Find where the given text appears and provide that cell's center as (X, Y) coordinate. 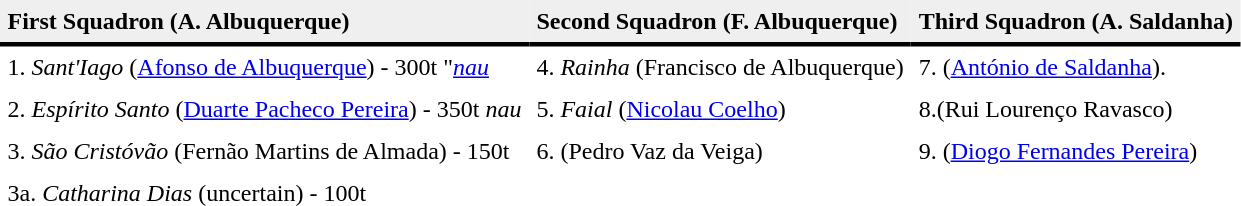
1. Sant'Iago (Afonso de Albuquerque) - 300t "nau (264, 66)
5. Faial (Nicolau Coelho) (720, 109)
Third Squadron (A. Saldanha) (1076, 22)
2. Espírito Santo (Duarte Pacheco Pereira) - 350t nau (264, 109)
9. (Diogo Fernandes Pereira) (1076, 151)
7. (António de Saldanha). (1076, 66)
3. São Cristóvão (Fernão Martins de Almada) - 150t (264, 151)
6. (Pedro Vaz da Veiga) (720, 151)
8.(Rui Lourenço Ravasco) (1076, 109)
First Squadron (A. Albuquerque) (264, 22)
4. Rainha (Francisco de Albuquerque) (720, 66)
Second Squadron (F. Albuquerque) (720, 22)
